For the text-containing cell, return its midpoint in [X, Y] coordinate format. 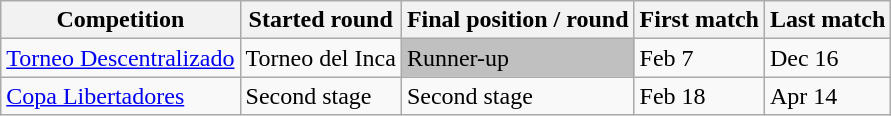
Started round [320, 20]
Final position / round [518, 20]
Competition [120, 20]
Apr 14 [827, 96]
Torneo del Inca [320, 58]
Feb 18 [699, 96]
Torneo Descentralizado [120, 58]
Last match [827, 20]
Dec 16 [827, 58]
Feb 7 [699, 58]
First match [699, 20]
Copa Libertadores [120, 96]
Runner-up [518, 58]
